Extract the [x, y] coordinate from the center of the cell holding the provided text.  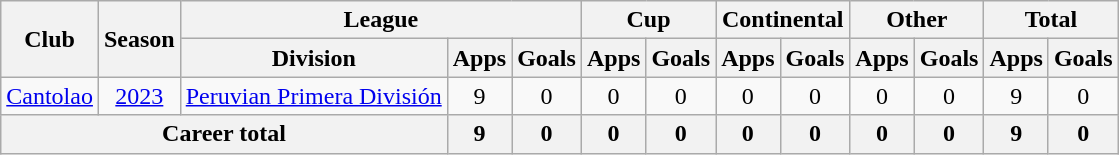
League [380, 20]
Other [917, 20]
2023 [139, 96]
Total [1051, 20]
Division [314, 58]
Continental [783, 20]
Club [50, 39]
Career total [224, 134]
Cup [648, 20]
Season [139, 39]
Peruvian Primera División [314, 96]
Cantolao [50, 96]
